Locate the cell with the specified text and output its (x, y) center coordinate. 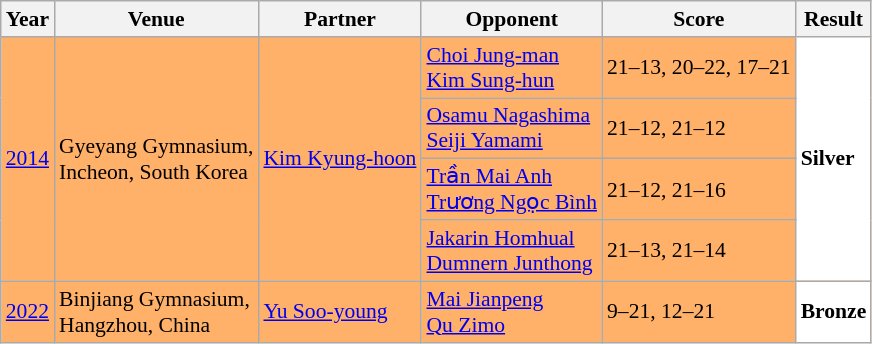
Choi Jung-man Kim Sung-hun (512, 68)
Year (28, 19)
2022 (28, 312)
Osamu Nagashima Seiji Yamami (512, 128)
Opponent (512, 19)
Score (699, 19)
Venue (156, 19)
Kim Kyung-hoon (340, 159)
Mai Jianpeng Qu Zimo (512, 312)
Partner (340, 19)
Yu Soo-young (340, 312)
Trần Mai Anh Trương Ngọc Bình (512, 190)
Result (834, 19)
21–12, 21–16 (699, 190)
Binjiang Gymnasium,Hangzhou, China (156, 312)
21–13, 21–14 (699, 250)
2014 (28, 159)
9–21, 12–21 (699, 312)
Bronze (834, 312)
Jakarin Homhual Dumnern Junthong (512, 250)
Gyeyang Gymnasium,Incheon, South Korea (156, 159)
21–12, 21–12 (699, 128)
Silver (834, 159)
21–13, 20–22, 17–21 (699, 68)
